Search for the cell housing the specified text and yield its [x, y] center coordinate. 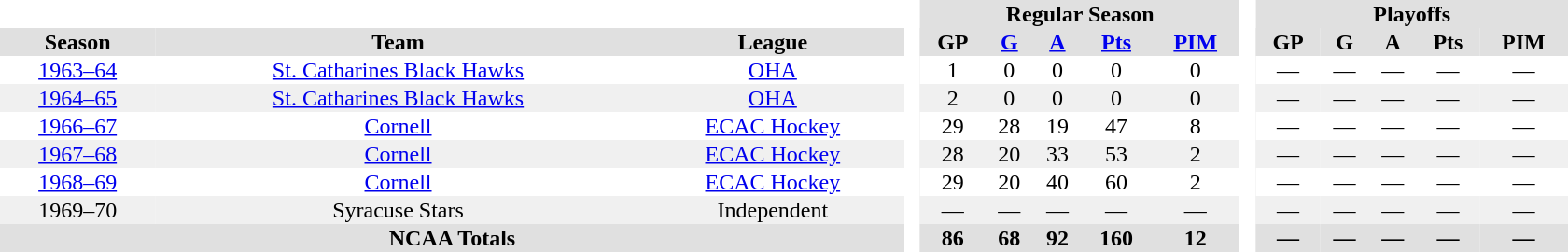
68 [1010, 238]
1969–70 [77, 210]
1963–64 [77, 70]
8 [1195, 126]
1964–65 [77, 98]
47 [1116, 126]
1966–67 [77, 126]
Playoffs [1411, 14]
1967–68 [77, 154]
19 [1057, 126]
Team [398, 42]
40 [1057, 182]
160 [1116, 238]
NCAA Totals [452, 238]
60 [1116, 182]
League [773, 42]
86 [952, 238]
Independent [773, 210]
Season [77, 42]
92 [1057, 238]
1968–69 [77, 182]
1 [952, 70]
33 [1057, 154]
53 [1116, 154]
Syracuse Stars [398, 210]
12 [1195, 238]
Regular Season [1080, 14]
